Locate the cell with the specified text and output its (x, y) center coordinate. 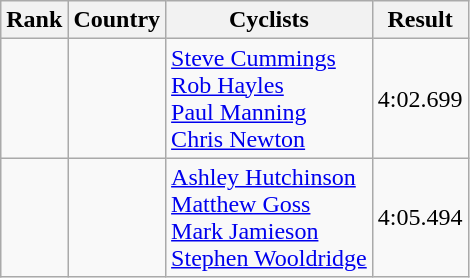
4:02.699 (420, 98)
Steve CummingsRob HaylesPaul ManningChris Newton (270, 98)
Country (117, 20)
Rank (34, 20)
Cyclists (270, 20)
Ashley HutchinsonMatthew GossMark JamiesonStephen Wooldridge (270, 218)
Result (420, 20)
4:05.494 (420, 218)
